Scan for the cell matching the given text and deliver its (x, y) coordinate at center. 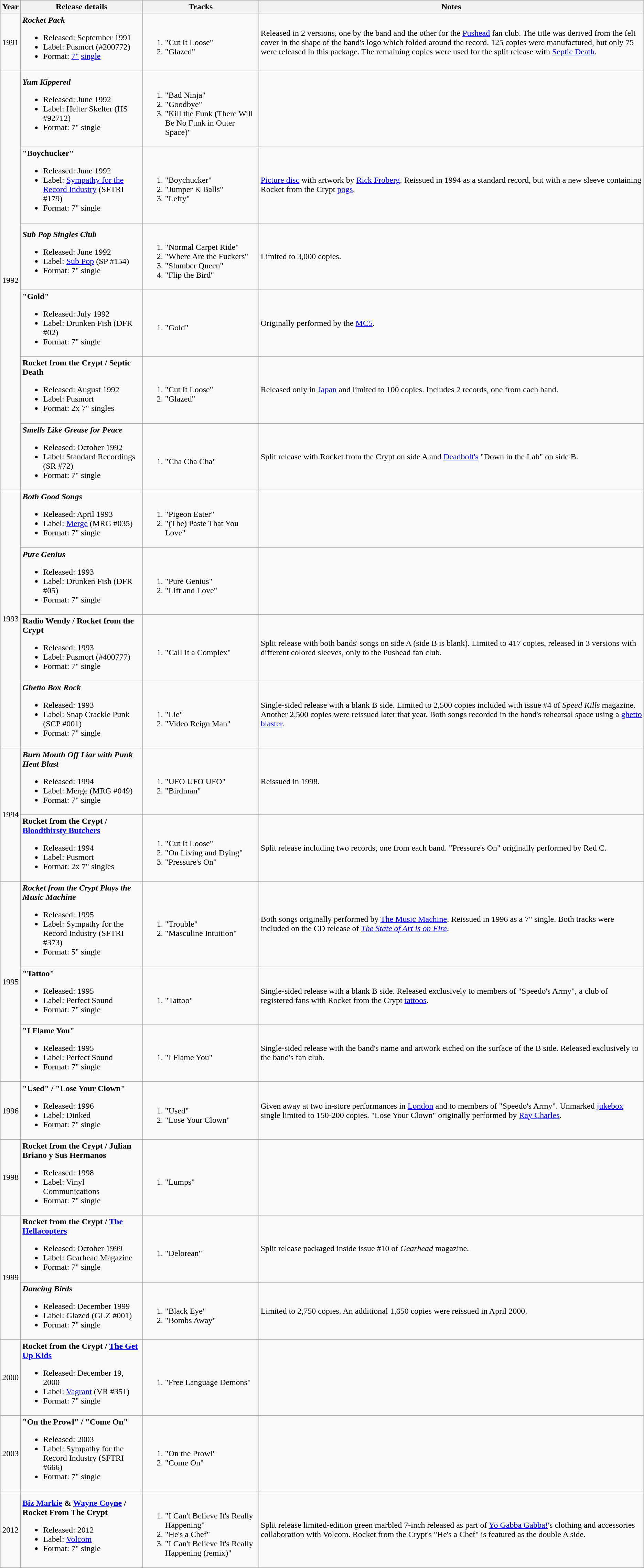
"Delorean" (201, 1249)
Reissued in 1998. (451, 781)
1993 (10, 619)
Released only in Japan and limited to 100 copies. Includes 2 records, one from each band. (451, 390)
"Normal Carpet Ride""Where Are the Fuckers""Slumber Queen""Flip the Bird" (201, 256)
1999 (10, 1277)
Split release with Rocket from the Crypt on side A and Deadbolt's "Down in the Lab" on side B. (451, 457)
1995 (10, 982)
Limited to 2,750 copies. An additional 1,650 copies were reissued in April 2000. (451, 1311)
"Call It a Complex" (201, 648)
Picture disc with artwork by Rick Froberg. Reissued in 1994 as a standard record, but with a new sleeve containing Rocket from the Crypt pogs. (451, 185)
"On the Prowl" / "Come On"Released: 2003Label: Sympathy for the Record Industry (SFTRI #666)Format: 7" single (82, 1453)
Year (10, 7)
2012 (10, 1530)
"Bad Ninja""Goodbye""Kill the Funk (There Will Be No Funk in Outer Space)" (201, 109)
1992 (10, 280)
"Gold" (201, 323)
"Black Eye""Bombs Away" (201, 1311)
"Free Language Demons" (201, 1378)
Dancing BirdsReleased: December 1999Label: Glazed (GLZ #001)Format: 7" single (82, 1311)
Sub Pop Singles ClubReleased: June 1992Label: Sub Pop (SP #154)Format: 7" single (82, 256)
Rocket from the Crypt Plays the Music MachineReleased: 1995Label: Sympathy for the Record Industry (SFTRI #373)Format: 5" single (82, 924)
"Used""Lose Your Clown" (201, 1111)
Split release including two records, one from each band. "Pressure's On" originally performed by Red C. (451, 848)
Tracks (201, 7)
Rocket from the Crypt / Septic DeathReleased: August 1992Label: PusmortFormat: 2x 7" singles (82, 390)
1998 (10, 1177)
1994 (10, 815)
"Tattoo" (201, 996)
"Pure Genius""Lift and Love" (201, 581)
Radio Wendy / Rocket from the CryptReleased: 1993Label: Pusmort (#400777)Format: 7" single (82, 648)
"On the Prowl""Come On" (201, 1453)
"Boychucker"Released: June 1992Label: Sympathy for the Record Industry (SFTRI #179)Format: 7" single (82, 185)
"Lie""Video Reign Man" (201, 714)
Single-sided release with the band's name and artwork etched on the surface of the B side. Released exclusively to the band's fan club. (451, 1053)
Biz Markie & Wayne Coyne / Rocket From The CryptReleased: 2012Label: VolcomFormat: 7" single (82, 1530)
"I Can't Believe It's Really Happening""He's a Chef""I Can't Believe It's Really Happening (remix)" (201, 1530)
"Lumps" (201, 1177)
"Trouble""Masculine Intuition" (201, 924)
Rocket from the Crypt / The Get Up KidsReleased: December 19, 2000Label: Vagrant (VR #351)Format: 7" single (82, 1378)
"UFO UFO UFO""Birdman" (201, 781)
Rocket PackReleased: September 1991Label: Pusmort (#200772)Format: 7" single (82, 42)
Yum KipperedReleased: June 1992Label: Helter Skelter (HS #92712)Format: 7" single (82, 109)
Originally performed by the MC5. (451, 323)
Pure GeniusReleased: 1993Label: Drunken Fish (DFR #05)Format: 7" single (82, 581)
"Boychucker""Jumper K Balls""Lefty" (201, 185)
Smells Like Grease for PeaceReleased: October 1992Label: Standard Recordings (SR #72)Format: 7" single (82, 457)
"Gold"Released: July 1992Label: Drunken Fish (DFR #02)Format: 7" single (82, 323)
Release details (82, 7)
Rocket from the Crypt / Bloodthirsty ButchersReleased: 1994Label: PusmortFormat: 2x 7" singles (82, 848)
2003 (10, 1453)
2000 (10, 1378)
Both Good SongsReleased: April 1993Label: Merge (MRG #035)Format: 7" single (82, 519)
Burn Mouth Off Liar with Punk Heat BlastReleased: 1994Label: Merge (MRG #049)Format: 7" single (82, 781)
"I Flame You" (201, 1053)
1991 (10, 42)
"Tattoo"Released: 1995Label: Perfect SoundFormat: 7" single (82, 996)
Notes (451, 7)
"Cut It Loose""On Living and Dying""Pressure's On" (201, 848)
"Pigeon Eater""(The) Paste That You Love" (201, 519)
1996 (10, 1111)
Ghetto Box RockReleased: 1993Label: Snap Crackle Punk (SCP #001)Format: 7" single (82, 714)
"Cha Cha Cha" (201, 457)
"I Flame You"Released: 1995Label: Perfect SoundFormat: 7" single (82, 1053)
Limited to 3,000 copies. (451, 256)
"Used" / "Lose Your Clown"Released: 1996Label: DinkedFormat: 7" single (82, 1111)
Split release packaged inside issue #10 of Gearhead magazine. (451, 1249)
Rocket from the Crypt / The HellacoptersReleased: October 1999Label: Gearhead MagazineFormat: 7" single (82, 1249)
Rocket from the Crypt / Julian Briano y Sus HermanosReleased: 1998Label: Vinyl CommunicationsFormat: 7" single (82, 1177)
